Find where the given text appears and provide that cell's center as [x, y] coordinate. 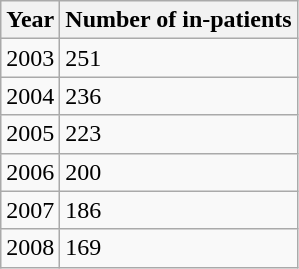
2003 [30, 58]
169 [178, 248]
2006 [30, 172]
2004 [30, 96]
Year [30, 20]
2008 [30, 248]
Number of in-patients [178, 20]
2005 [30, 134]
251 [178, 58]
236 [178, 96]
223 [178, 134]
200 [178, 172]
2007 [30, 210]
186 [178, 210]
